Find where the given text appears and provide that cell's center as [X, Y] coordinate. 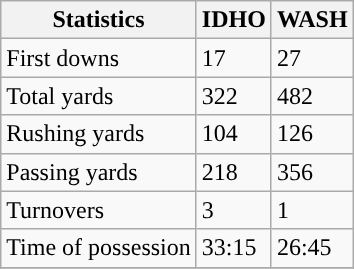
3 [234, 210]
26:45 [312, 248]
Turnovers [99, 210]
Rushing yards [99, 134]
482 [312, 96]
33:15 [234, 248]
322 [234, 96]
IDHO [234, 20]
First downs [99, 58]
27 [312, 58]
126 [312, 134]
17 [234, 58]
1 [312, 210]
Passing yards [99, 172]
218 [234, 172]
356 [312, 172]
Statistics [99, 20]
Total yards [99, 96]
104 [234, 134]
WASH [312, 20]
Time of possession [99, 248]
